Return the [x, y] coordinate for the center point of the cell that contains the specified text.  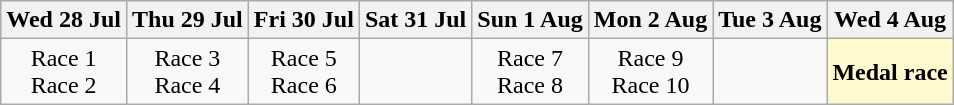
Race 7Race 8 [530, 72]
Wed 4 Aug [890, 20]
Thu 29 Jul [188, 20]
Sat 31 Jul [415, 20]
Fri 30 Jul [304, 20]
Wed 28 Jul [64, 20]
Mon 2 Aug [650, 20]
Race 3Race 4 [188, 72]
Race 5Race 6 [304, 72]
Race 9Race 10 [650, 72]
Race 1Race 2 [64, 72]
Tue 3 Aug [770, 20]
Sun 1 Aug [530, 20]
Medal race [890, 72]
